Search for the cell housing the specified text and yield its (X, Y) center coordinate. 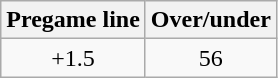
Pregame line (74, 20)
Over/under (210, 20)
+1.5 (74, 58)
56 (210, 58)
